Pinpoint the cell where the given text exists, returning its [X, Y] midpoint coordinate. 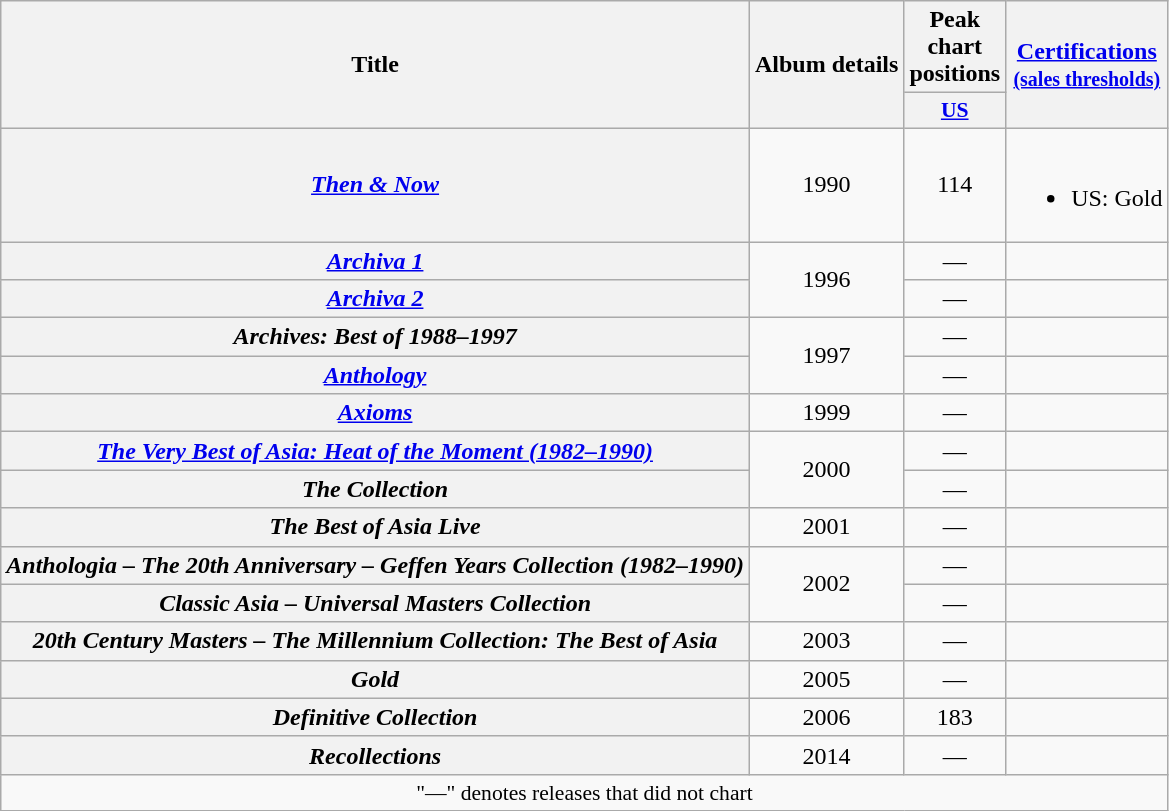
2001 [826, 527]
US: Gold [1087, 184]
The Collection [376, 489]
Album details [826, 65]
Anthology [376, 375]
Archives: Best of 1988–1997 [376, 337]
1990 [826, 184]
2000 [826, 470]
2002 [826, 584]
Certifications(sales thresholds) [1087, 65]
"—" denotes releases that did not chart [584, 792]
1996 [826, 280]
183 [955, 717]
Title [376, 65]
Gold [376, 679]
Peak chart positions [955, 47]
Then & Now [376, 184]
Archiva 2 [376, 299]
1999 [826, 413]
114 [955, 184]
2014 [826, 755]
2003 [826, 641]
Recollections [376, 755]
The Best of Asia Live [376, 527]
20th Century Masters – The Millennium Collection: The Best of Asia [376, 641]
Classic Asia – Universal Masters Collection [376, 603]
2006 [826, 717]
Axioms [376, 413]
Archiva 1 [376, 261]
Anthologia – The 20th Anniversary – Geffen Years Collection (1982–1990) [376, 565]
The Very Best of Asia: Heat of the Moment (1982–1990) [376, 451]
2005 [826, 679]
Definitive Collection [376, 717]
US [955, 111]
1997 [826, 356]
